Pinpoint the cell where the given text exists, returning its [X, Y] midpoint coordinate. 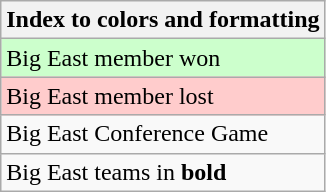
Big East member lost [163, 96]
Big East Conference Game [163, 134]
Big East teams in bold [163, 172]
Index to colors and formatting [163, 20]
Big East member won [163, 58]
